Output the [x, y] coordinate of the center of the cell containing the given text.  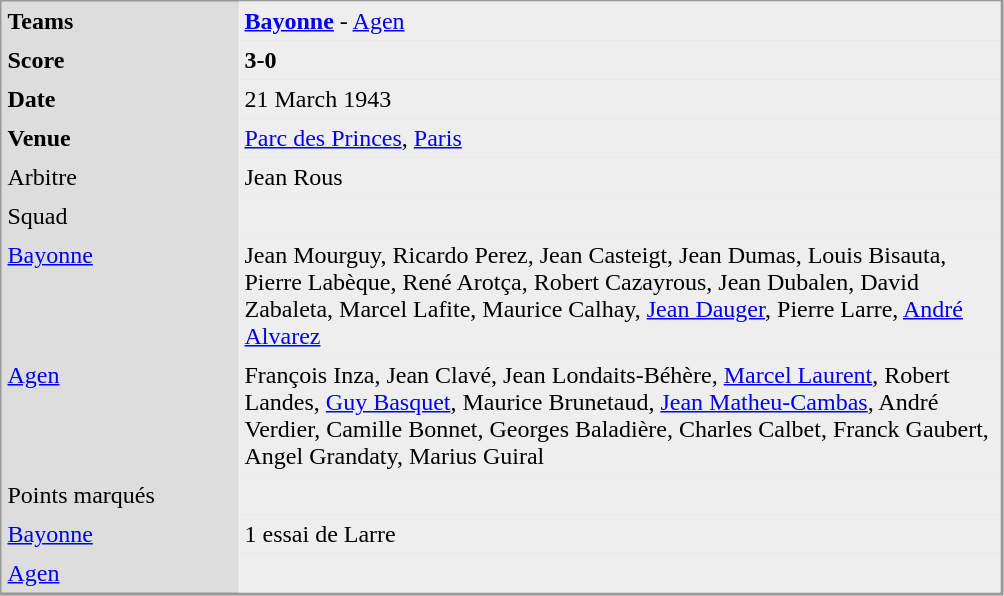
1 essai de Larre [619, 534]
Points marqués [120, 496]
Arbitre [120, 178]
Squad [120, 216]
Parc des Princes, Paris [619, 138]
Jean Rous [619, 178]
Score [120, 60]
Teams [120, 22]
3-0 [619, 60]
Date [120, 100]
21 March 1943 [619, 100]
Bayonne - Agen [619, 22]
Venue [120, 138]
